Locate the cell with the specified text and output its (X, Y) center coordinate. 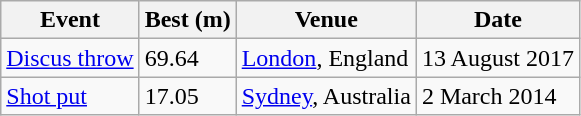
Best (m) (188, 20)
Discus throw (70, 58)
London, England (326, 58)
Sydney, Australia (326, 96)
69.64 (188, 58)
13 August 2017 (498, 58)
Venue (326, 20)
Shot put (70, 96)
Event (70, 20)
2 March 2014 (498, 96)
17.05 (188, 96)
Date (498, 20)
